Detect which cell encompasses the target text, then output its (X, Y) center coordinate. 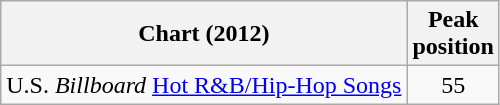
Chart (2012) (204, 34)
U.S. Billboard Hot R&B/Hip-Hop Songs (204, 85)
Peakposition (453, 34)
55 (453, 85)
